Locate the cell with the specified text and output its [X, Y] center coordinate. 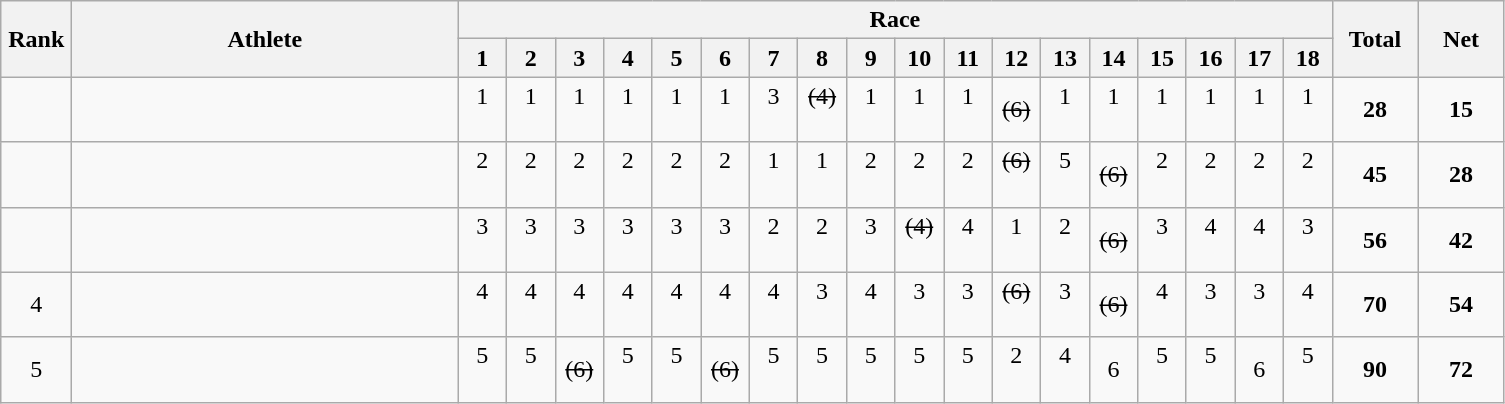
12 [1016, 58]
56 [1375, 240]
8 [822, 58]
70 [1375, 304]
11 [968, 58]
Rank [36, 39]
18 [1308, 58]
7 [774, 58]
10 [920, 58]
13 [1066, 58]
Net [1461, 39]
42 [1461, 240]
14 [1114, 58]
90 [1375, 370]
Total [1375, 39]
Athlete [265, 39]
72 [1461, 370]
16 [1210, 58]
54 [1461, 304]
17 [1260, 58]
45 [1375, 174]
Race [895, 20]
9 [870, 58]
